For the text-containing cell, return its midpoint in [x, y] coordinate format. 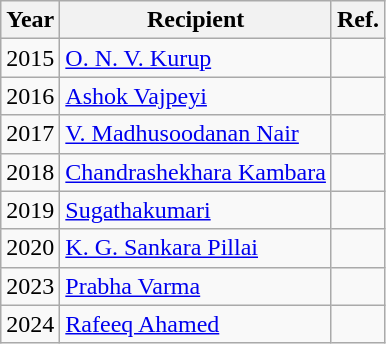
Rafeeq Ahamed [196, 324]
Ashok Vajpeyi [196, 96]
2019 [30, 210]
O. N. V. Kurup [196, 58]
2020 [30, 248]
K. G. Sankara Pillai [196, 248]
Ref. [358, 20]
2018 [30, 172]
Year [30, 20]
Chandrashekhara Kambara [196, 172]
Prabha Varma [196, 286]
Sugathakumari [196, 210]
2015 [30, 58]
2016 [30, 96]
V. Madhusoodanan Nair [196, 134]
2023 [30, 286]
Recipient [196, 20]
2024 [30, 324]
2017 [30, 134]
